Return (x, y) of the center of cell containing provided text 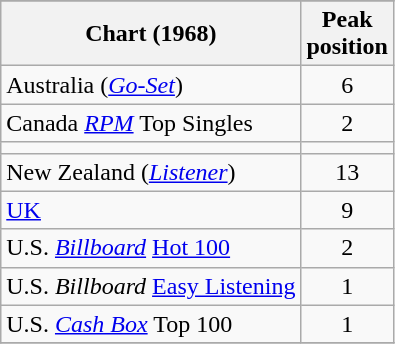
Chart (1968) (151, 34)
U.S. Cash Box Top 100 (151, 324)
Peakposition (347, 34)
13 (347, 172)
New Zealand (Listener) (151, 172)
Canada RPM Top Singles (151, 123)
U.S. Billboard Easy Listening (151, 286)
Australia (Go-Set) (151, 85)
U.S. Billboard Hot 100 (151, 248)
UK (151, 210)
6 (347, 85)
9 (347, 210)
